Identify which cell holds the provided text, then report its [X, Y] central coordinate. 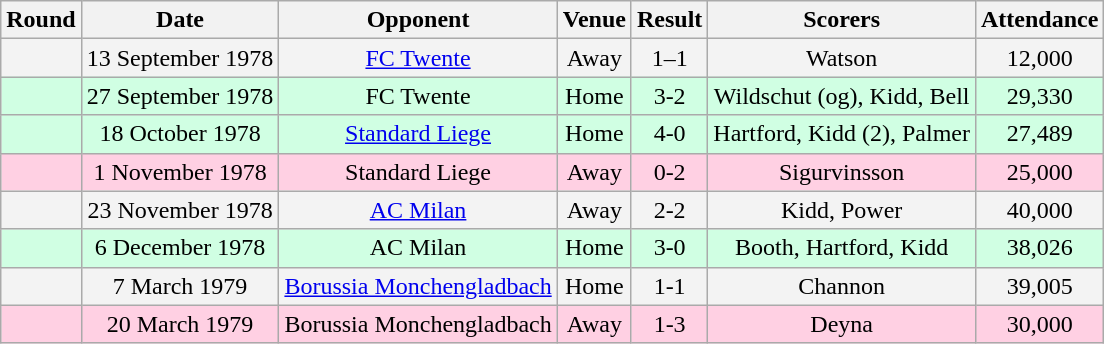
3-0 [669, 248]
2-2 [669, 210]
6 December 1978 [180, 248]
39,005 [1039, 286]
Booth, Hartford, Kidd [842, 248]
27 September 1978 [180, 96]
Deyna [842, 324]
Opponent [418, 20]
Attendance [1039, 20]
38,026 [1039, 248]
1-3 [669, 324]
0-2 [669, 172]
30,000 [1039, 324]
Round [41, 20]
Hartford, Kidd (2), Palmer [842, 134]
25,000 [1039, 172]
20 March 1979 [180, 324]
Sigurvinsson [842, 172]
1-1 [669, 286]
1–1 [669, 58]
12,000 [1039, 58]
Channon [842, 286]
Date [180, 20]
4-0 [669, 134]
Wildschut (og), Kidd, Bell [842, 96]
23 November 1978 [180, 210]
27,489 [1039, 134]
Venue [594, 20]
1 November 1978 [180, 172]
Watson [842, 58]
Kidd, Power [842, 210]
13 September 1978 [180, 58]
7 March 1979 [180, 286]
29,330 [1039, 96]
40,000 [1039, 210]
Result [669, 20]
Scorers [842, 20]
18 October 1978 [180, 134]
3-2 [669, 96]
